Pinpoint the cell where the given text exists, returning its [X, Y] midpoint coordinate. 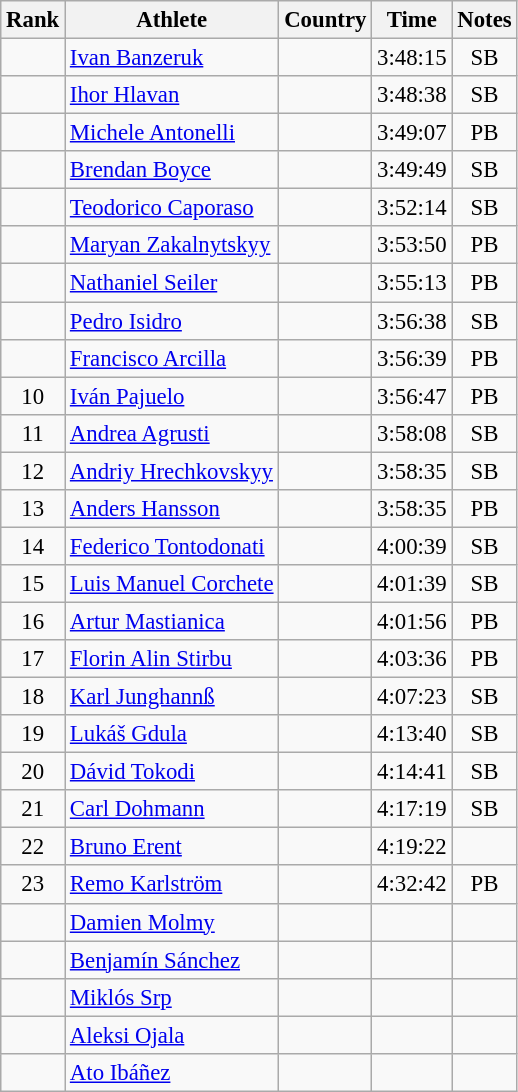
3:53:50 [412, 245]
Karl Junghannß [172, 697]
Federico Tontodonati [172, 546]
Nathaniel Seiler [172, 283]
Ihor Hlavan [172, 95]
Athlete [172, 20]
Remo Karlström [172, 885]
Time [412, 20]
4:14:41 [412, 772]
3:49:49 [412, 170]
3:56:39 [412, 358]
21 [33, 809]
4:32:42 [412, 885]
Rank [33, 20]
Maryan Zakalnytskyy [172, 245]
Bruno Erent [172, 847]
19 [33, 734]
14 [33, 546]
23 [33, 885]
3:56:47 [412, 396]
13 [33, 509]
18 [33, 697]
3:52:14 [412, 208]
4:19:22 [412, 847]
Florin Alin Stirbu [172, 659]
Country [326, 20]
Pedro Isidro [172, 321]
Benjamín Sánchez [172, 960]
4:17:19 [412, 809]
Lukáš Gdula [172, 734]
Luis Manuel Corchete [172, 584]
11 [33, 433]
22 [33, 847]
4:13:40 [412, 734]
3:56:38 [412, 321]
Andrea Agrusti [172, 433]
15 [33, 584]
16 [33, 621]
Andriy Hrechkovskyy [172, 471]
3:55:13 [412, 283]
Dávid Tokodi [172, 772]
Miklós Srp [172, 997]
Brendan Boyce [172, 170]
Michele Antonelli [172, 133]
4:01:39 [412, 584]
Ivan Banzeruk [172, 58]
3:58:08 [412, 433]
4:03:36 [412, 659]
17 [33, 659]
Aleksi Ojala [172, 1035]
3:48:38 [412, 95]
10 [33, 396]
Ato Ibáñez [172, 1073]
4:01:56 [412, 621]
3:48:15 [412, 58]
3:49:07 [412, 133]
Iván Pajuelo [172, 396]
Teodorico Caporaso [172, 208]
Anders Hansson [172, 509]
Damien Molmy [172, 922]
Carl Dohmann [172, 809]
Francisco Arcilla [172, 358]
12 [33, 471]
4:00:39 [412, 546]
Notes [484, 20]
4:07:23 [412, 697]
20 [33, 772]
Artur Mastianica [172, 621]
